Return the [x, y] coordinate for the center point of the cell that contains the specified text.  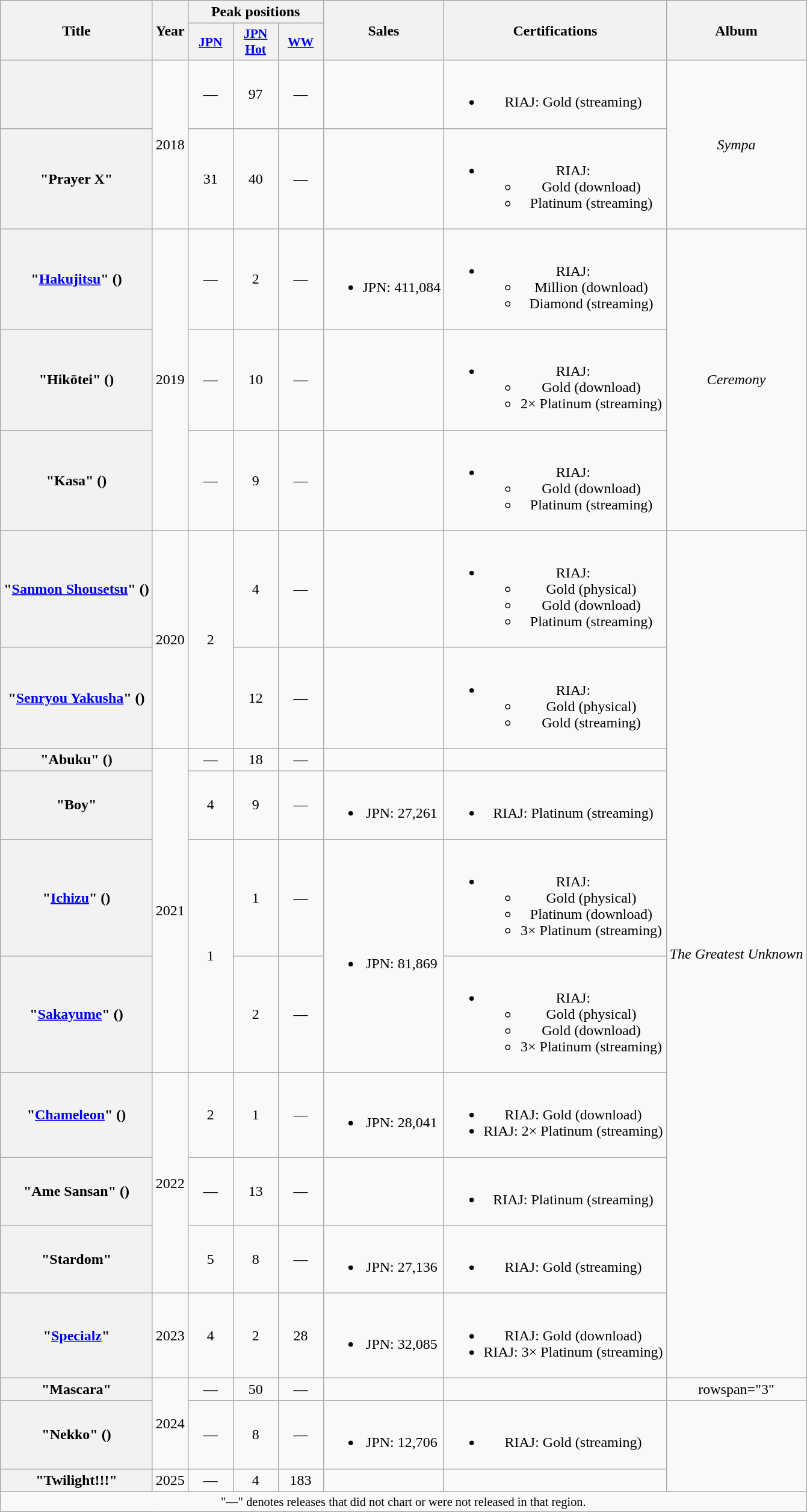
JPN [211, 42]
2018 [170, 145]
rowspan="3" [737, 1389]
2024 [170, 1423]
JPNHot [255, 42]
"Boy" [76, 804]
JPN: 32,085 [384, 1336]
28 [301, 1336]
Year [170, 30]
RIAJ:Gold (physical)Platinum (download)3× Platinum (streaming) [555, 898]
JPN: 27,261 [384, 804]
JPN: 411,084 [384, 279]
"Hakujitsu" () [76, 279]
18 [255, 759]
Ceremony [737, 379]
Peak positions [255, 12]
2025 [170, 1480]
"Ichizu" () [76, 898]
"Sanmon Shousetsu" () [76, 589]
RIAJ: Gold (download)RIAJ: 3× Platinum (streaming) [555, 1336]
31 [211, 178]
RIAJ:Gold (physical)Gold (streaming) [555, 697]
"Hikōtei" () [76, 379]
JPN: 12,706 [384, 1434]
"Ame Sansan" () [76, 1191]
The Greatest Unknown [737, 954]
"Kasa" () [76, 481]
2022 [170, 1183]
10 [255, 379]
RIAJ:Million (download)Diamond (streaming) [555, 279]
Title [76, 30]
JPN: 27,136 [384, 1260]
JPN: 81,869 [384, 956]
"Twilight!!!" [76, 1480]
RIAJ:Gold (download)2× Platinum (streaming) [555, 379]
"Sakayume" () [76, 1015]
97 [255, 94]
40 [255, 178]
"Senryou Yakusha" () [76, 697]
13 [255, 1191]
2019 [170, 379]
"Specialz" [76, 1336]
Album [737, 30]
"Stardom" [76, 1260]
JPN: 28,041 [384, 1115]
"Prayer X" [76, 178]
"Mascara" [76, 1389]
Certifications [555, 30]
"Chameleon" () [76, 1115]
183 [301, 1480]
Sympa [737, 145]
2021 [170, 910]
RIAJ:Gold (physical)Gold (download)Platinum (streaming) [555, 589]
"—" denotes releases that did not chart or were not released in that region. [403, 1502]
5 [211, 1260]
50 [255, 1389]
2023 [170, 1336]
WW [301, 42]
12 [255, 697]
2020 [170, 639]
RIAJ:Gold (physical)Gold (download)3× Platinum (streaming) [555, 1015]
RIAJ: Gold (download)RIAJ: 2× Platinum (streaming) [555, 1115]
"Nekko" () [76, 1434]
"Abuku" () [76, 759]
Sales [384, 30]
